Identify which cell holds the provided text, then report its [x, y] central coordinate. 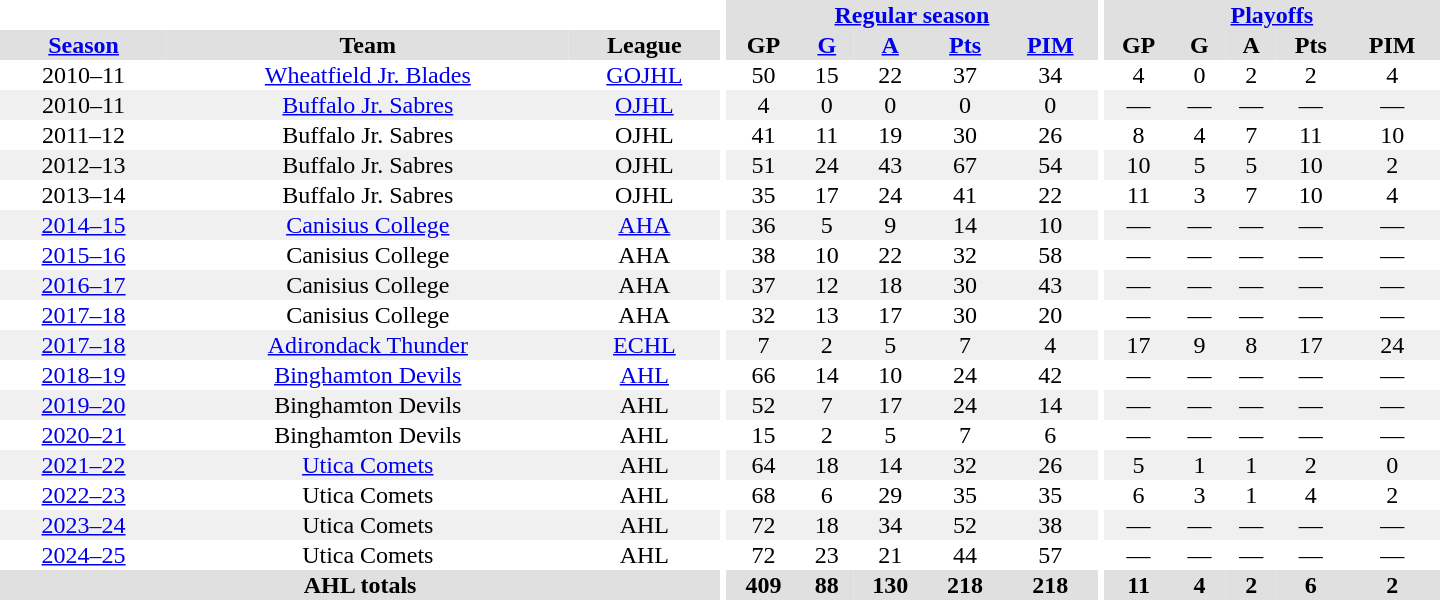
2016–17 [84, 285]
64 [764, 465]
GOJHL [644, 75]
Team [368, 45]
51 [764, 165]
36 [764, 225]
2021–22 [84, 465]
44 [966, 555]
54 [1050, 165]
2023–24 [84, 525]
2018–19 [84, 375]
ECHL [644, 345]
19 [890, 135]
66 [764, 375]
68 [764, 495]
67 [966, 165]
League [644, 45]
2011–12 [84, 135]
2020–21 [84, 435]
29 [890, 495]
88 [827, 585]
2015–16 [84, 255]
2024–25 [84, 555]
2012–13 [84, 165]
21 [890, 555]
Wheatfield Jr. Blades [368, 75]
2022–23 [84, 495]
50 [764, 75]
12 [827, 285]
13 [827, 315]
Adirondack Thunder [368, 345]
409 [764, 585]
2019–20 [84, 405]
AHL totals [360, 585]
20 [1050, 315]
42 [1050, 375]
58 [1050, 255]
Regular season [912, 15]
130 [890, 585]
57 [1050, 555]
2013–14 [84, 195]
Season [84, 45]
Playoffs [1272, 15]
2014–15 [84, 225]
23 [827, 555]
